Detect which cell encompasses the target text, then output its (x, y) center coordinate. 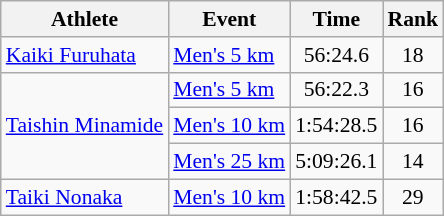
Taishin Minamide (85, 126)
Rank (412, 19)
1:54:28.5 (336, 126)
Men's 25 km (229, 162)
Time (336, 19)
5:09:26.1 (336, 162)
Taiki Nonaka (85, 197)
56:22.3 (336, 90)
56:24.6 (336, 55)
1:58:42.5 (336, 197)
Athlete (85, 19)
29 (412, 197)
Kaiki Furuhata (85, 55)
18 (412, 55)
14 (412, 162)
Event (229, 19)
